Pinpoint the cell where the given text exists, returning its (x, y) midpoint coordinate. 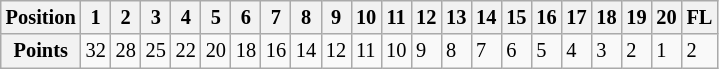
32 (96, 51)
19 (636, 17)
28 (126, 51)
13 (456, 17)
22 (186, 51)
FL (700, 17)
Position (41, 17)
15 (516, 17)
17 (576, 17)
Points (41, 51)
25 (156, 51)
